Extract the (x, y) coordinate from the center of the cell holding the provided text.  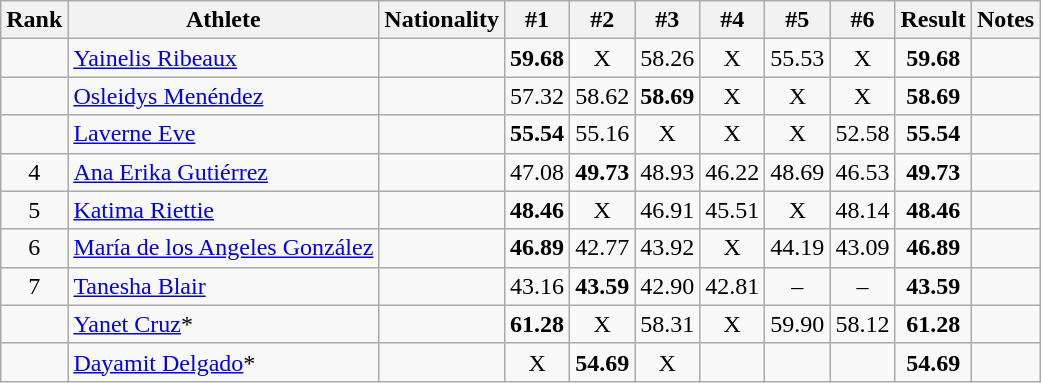
42.77 (602, 248)
45.51 (732, 210)
Yainelis Ribeaux (224, 58)
59.90 (798, 324)
#1 (538, 20)
58.31 (668, 324)
María de los Angeles González (224, 248)
48.69 (798, 172)
44.19 (798, 248)
Katima Riettie (224, 210)
Athlete (224, 20)
57.32 (538, 96)
58.26 (668, 58)
7 (34, 286)
#6 (862, 20)
48.14 (862, 210)
Ana Erika Gutiérrez (224, 172)
Tanesha Blair (224, 286)
43.92 (668, 248)
#5 (798, 20)
Osleidys Menéndez (224, 96)
Notes (1005, 20)
46.91 (668, 210)
46.53 (862, 172)
52.58 (862, 134)
Nationality (442, 20)
#3 (668, 20)
42.81 (732, 286)
6 (34, 248)
43.09 (862, 248)
#2 (602, 20)
Rank (34, 20)
Result (933, 20)
46.22 (732, 172)
#4 (732, 20)
48.93 (668, 172)
47.08 (538, 172)
5 (34, 210)
Laverne Eve (224, 134)
43.16 (538, 286)
58.12 (862, 324)
58.62 (602, 96)
Dayamit Delgado* (224, 362)
4 (34, 172)
42.90 (668, 286)
Yanet Cruz* (224, 324)
55.16 (602, 134)
55.53 (798, 58)
